Return the [x, y] coordinate for the center point of the cell that contains the specified text.  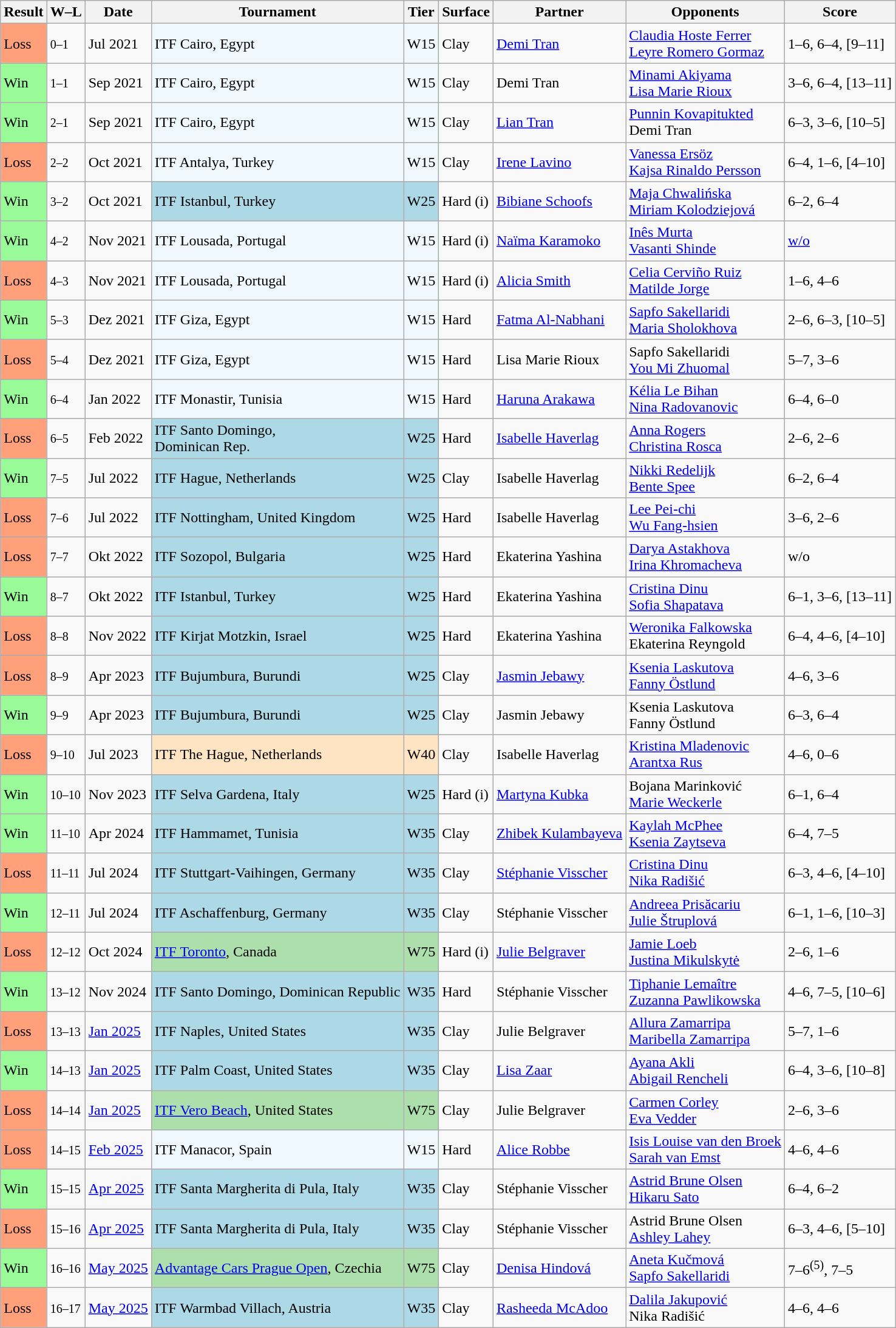
Sapfo Sakellaridi Maria Sholokhova [705, 319]
Jamie Loeb Justina Mikulskytė [705, 952]
ITF Monastir, Tunisia [277, 398]
16–16 [66, 1268]
6–3, 4–6, [5–10] [840, 1229]
Dalila Jakupović Nika Radišić [705, 1308]
Carmen Corley Eva Vedder [705, 1110]
Allura Zamarripa Maribella Zamarripa [705, 1031]
Surface [466, 12]
ITF Toronto, Canada [277, 952]
Punnin Kovapitukted Demi Tran [705, 123]
5–7, 3–6 [840, 359]
12–11 [66, 912]
Result [24, 12]
9–9 [66, 715]
Tournament [277, 12]
6–1, 3–6, [13–11] [840, 596]
Vanessa Ersöz Kajsa Rinaldo Persson [705, 162]
1–6, 6–4, [9–11] [840, 44]
4–6, 7–5, [10–6] [840, 991]
Kristina Mladenovic Arantxa Rus [705, 754]
Sapfo Sakellaridi You Mi Zhuomal [705, 359]
6–4, 6–0 [840, 398]
ITF Warmbad Villach, Austria [277, 1308]
Haruna Arakawa [559, 398]
2–2 [66, 162]
7–6 [66, 517]
Andreea Prisăcariu Julie Štruplová [705, 912]
4–3 [66, 281]
10–10 [66, 794]
11–10 [66, 833]
Cristina Dinu Nika Radišić [705, 873]
Bojana Marinković Marie Weckerle [705, 794]
Date [118, 12]
Aneta Kučmová Sapfo Sakellaridi [705, 1268]
Nikki Redelijk Bente Spee [705, 477]
Weronika Falkowska Ekaterina Reyngold [705, 636]
Kaylah McPhee Ksenia Zaytseva [705, 833]
Anna Rogers Christina Rosca [705, 438]
ITF Hague, Netherlands [277, 477]
ITF Aschaffenburg, Germany [277, 912]
ITF Selva Gardena, Italy [277, 794]
Zhibek Kulambayeva [559, 833]
15–15 [66, 1189]
Inês Murta Vasanti Shinde [705, 240]
ITF Manacor, Spain [277, 1150]
7–6(5), 7–5 [840, 1268]
Denisa Hindová [559, 1268]
0–1 [66, 44]
Isis Louise van den Broek Sarah van Emst [705, 1150]
Tier [421, 12]
Partner [559, 12]
5–4 [66, 359]
ITF Stuttgart-Vaihingen, Germany [277, 873]
ITF The Hague, Netherlands [277, 754]
ITF Kirjat Motzkin, Israel [277, 636]
6–4, 4–6, [4–10] [840, 636]
Alicia Smith [559, 281]
8–8 [66, 636]
Naïma Karamoko [559, 240]
ITF Santo Domingo, Dominican Republic [277, 991]
Ayana Akli Abigail Rencheli [705, 1070]
2–6, 3–6 [840, 1110]
2–6, 2–6 [840, 438]
Claudia Hoste Ferrer Leyre Romero Gormaz [705, 44]
Alice Robbe [559, 1150]
Bibiane Schoofs [559, 202]
Nov 2022 [118, 636]
Lee Pei-chi Wu Fang-hsien [705, 517]
Jul 2021 [118, 44]
6–4 [66, 398]
8–9 [66, 675]
5–7, 1–6 [840, 1031]
Jan 2022 [118, 398]
6–1, 1–6, [10–3] [840, 912]
14–15 [66, 1150]
ITF Nottingham, United Kingdom [277, 517]
11–11 [66, 873]
4–6, 3–6 [840, 675]
Advantage Cars Prague Open, Czechia [277, 1268]
Maja Chwalińska Miriam Kolodziejová [705, 202]
3–6, 2–6 [840, 517]
5–3 [66, 319]
6–5 [66, 438]
Tiphanie Lemaître Zuzanna Pawlikowska [705, 991]
Martyna Kubka [559, 794]
7–5 [66, 477]
14–13 [66, 1070]
2–6, 6–3, [10–5] [840, 319]
6–4, 6–2 [840, 1189]
ITF Santo Domingo, Dominican Rep. [277, 438]
12–12 [66, 952]
Rasheeda McAdoo [559, 1308]
9–10 [66, 754]
Minami Akiyama Lisa Marie Rioux [705, 83]
6–1, 6–4 [840, 794]
Lisa Marie Rioux [559, 359]
1–6, 4–6 [840, 281]
16–17 [66, 1308]
3–6, 6–4, [13–11] [840, 83]
13–12 [66, 991]
13–13 [66, 1031]
W40 [421, 754]
Nov 2023 [118, 794]
Feb 2022 [118, 438]
3–2 [66, 202]
W–L [66, 12]
6–4, 7–5 [840, 833]
ITF Hammamet, Tunisia [277, 833]
1–1 [66, 83]
Jul 2023 [118, 754]
Apr 2024 [118, 833]
Nov 2024 [118, 991]
14–14 [66, 1110]
4–6, 0–6 [840, 754]
Lisa Zaar [559, 1070]
Oct 2024 [118, 952]
6–3, 3–6, [10–5] [840, 123]
8–7 [66, 596]
6–4, 3–6, [10–8] [840, 1070]
4–2 [66, 240]
Opponents [705, 12]
Lian Tran [559, 123]
2–1 [66, 123]
ITF Naples, United States [277, 1031]
Score [840, 12]
ITF Sozopol, Bulgaria [277, 557]
6–3, 6–4 [840, 715]
Fatma Al-Nabhani [559, 319]
Cristina Dinu Sofia Shapatava [705, 596]
Darya Astakhova Irina Khromacheva [705, 557]
Astrid Brune Olsen Hikaru Sato [705, 1189]
7–7 [66, 557]
Astrid Brune Olsen Ashley Lahey [705, 1229]
6–4, 1–6, [4–10] [840, 162]
ITF Antalya, Turkey [277, 162]
Irene Lavino [559, 162]
2–6, 1–6 [840, 952]
Kélia Le Bihan Nina Radovanovic [705, 398]
ITF Palm Coast, United States [277, 1070]
6–3, 4–6, [4–10] [840, 873]
Celia Cerviño Ruiz Matilde Jorge [705, 281]
15–16 [66, 1229]
ITF Vero Beach, United States [277, 1110]
Feb 2025 [118, 1150]
